Capture the cell that displays the provided text and extract its (X, Y) central coordinate. 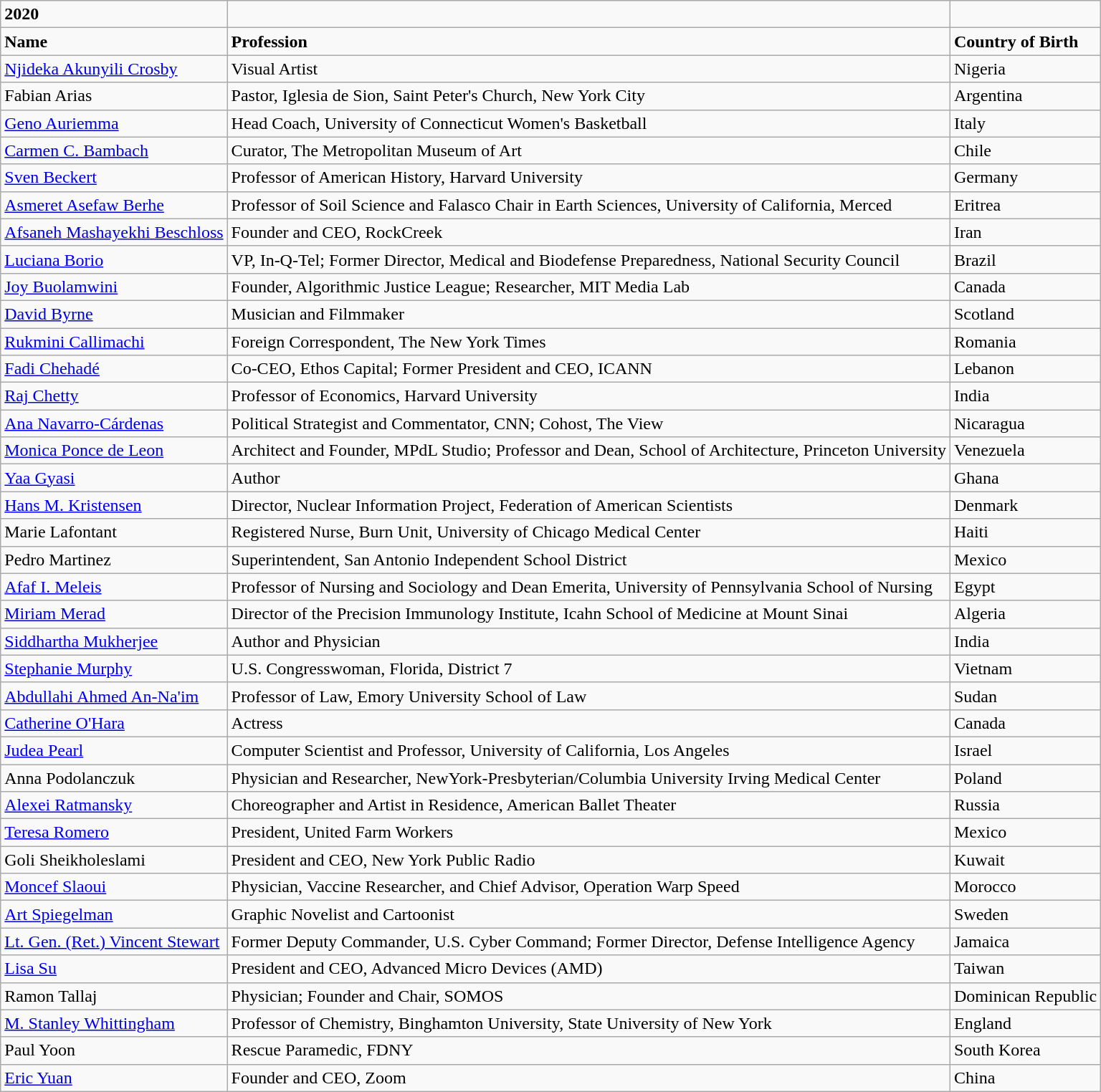
Anna Podolanczuk (114, 777)
Miriam Merad (114, 614)
Fabian Arias (114, 96)
Professor of Economics, Harvard University (588, 396)
Joy Buolamwini (114, 287)
Musician and Filmmaker (588, 314)
Monica Ponce de Leon (114, 451)
Professor of Soil Science and Falasco Chair in Earth Sciences, University of California, Merced (588, 205)
Romania (1025, 342)
Author and Physician (588, 641)
Founder and CEO, RockCreek (588, 232)
Art Spiegelman (114, 914)
Iran (1025, 232)
Luciana Borio (114, 259)
VP, In-Q-Tel; Former Director, Medical and Biodefense Preparedness, National Security Council (588, 259)
Paul Yoon (114, 1050)
Lebanon (1025, 369)
U.S. Congresswoman, Florida, District 7 (588, 669)
England (1025, 1023)
2020 (114, 14)
Siddhartha Mukherjee (114, 641)
President, United Farm Workers (588, 833)
Asmeret Asefaw Berhe (114, 205)
Eritrea (1025, 205)
Former Deputy Commander, U.S. Cyber Command; Former Director, Defense Intelligence Agency (588, 942)
Njideka Akunyili Crosby (114, 69)
Poland (1025, 777)
Scotland (1025, 314)
Visual Artist (588, 69)
Israel (1025, 750)
Algeria (1025, 614)
Physician and Researcher, NewYork-Presbyterian/Columbia University Irving Medical Center (588, 777)
Director, Nuclear Information Project, Federation of American Scientists (588, 505)
Sweden (1025, 914)
Pedro Martinez (114, 560)
Yaa Gyasi (114, 478)
Nigeria (1025, 69)
Professor of Law, Emory University School of Law (588, 696)
Argentina (1025, 96)
Architect and Founder, MPdL Studio; Professor and Dean, School of Architecture, Princeton University (588, 451)
Head Coach, University of Connecticut Women's Basketball (588, 123)
Germany (1025, 178)
Professor of American History, Harvard University (588, 178)
President and CEO, New York Public Radio (588, 860)
Moncef Slaoui (114, 887)
Professor of Chemistry, Binghamton University, State University of New York (588, 1023)
Hans M. Kristensen (114, 505)
Jamaica (1025, 942)
Country of Birth (1025, 42)
Raj Chetty (114, 396)
Alexei Ratmansky (114, 805)
Graphic Novelist and Cartoonist (588, 914)
Denmark (1025, 505)
Stephanie Murphy (114, 669)
Founder, Algorithmic Justice League; Researcher, MIT Media Lab (588, 287)
China (1025, 1078)
Rukmini Callimachi (114, 342)
Author (588, 478)
Venezuela (1025, 451)
Lisa Su (114, 969)
Profession (588, 42)
Choreographer and Artist in Residence, American Ballet Theater (588, 805)
Superintendent, San Antonio Independent School District (588, 560)
David Byrne (114, 314)
Ana Navarro-Cárdenas (114, 423)
Vietnam (1025, 669)
Sven Beckert (114, 178)
Dominican Republic (1025, 996)
Carmen C. Bambach (114, 150)
Rescue Paramedic, FDNY (588, 1050)
Goli Sheikholeslami (114, 860)
Eric Yuan (114, 1078)
Taiwan (1025, 969)
Haiti (1025, 532)
President and CEO, Advanced Micro Devices (AMD) (588, 969)
Brazil (1025, 259)
Judea Pearl (114, 750)
Co-CEO, Ethos Capital; Former President and CEO, ICANN (588, 369)
Foreign Correspondent, The New York Times (588, 342)
Geno Auriemma (114, 123)
Sudan (1025, 696)
Morocco (1025, 887)
Actress (588, 723)
Ghana (1025, 478)
Lt. Gen. (Ret.) Vincent Stewart (114, 942)
Egypt (1025, 587)
Ramon Tallaj (114, 996)
Afsaneh Mashayekhi Beschloss (114, 232)
Founder and CEO, Zoom (588, 1078)
Catherine O'Hara (114, 723)
South Korea (1025, 1050)
Russia (1025, 805)
Computer Scientist and Professor, University of California, Los Angeles (588, 750)
Curator, The Metropolitan Museum of Art (588, 150)
Afaf I. Meleis (114, 587)
Fadi Chehadé (114, 369)
Director of the Precision Immunology Institute, Icahn School of Medicine at Mount Sinai (588, 614)
Abdullahi Ahmed An-Na'im (114, 696)
Political Strategist and Commentator, CNN; Cohost, The View (588, 423)
Physician; Founder and Chair, SOMOS (588, 996)
Chile (1025, 150)
Teresa Romero (114, 833)
Pastor, Iglesia de Sion, Saint Peter's Church, New York City (588, 96)
Kuwait (1025, 860)
Name (114, 42)
Registered Nurse, Burn Unit, University of Chicago Medical Center (588, 532)
Professor of Nursing and Sociology and Dean Emerita, University of Pennsylvania School of Nursing (588, 587)
Physician, Vaccine Researcher, and Chief Advisor, Operation Warp Speed (588, 887)
Nicaragua (1025, 423)
M. Stanley Whittingham (114, 1023)
Marie Lafontant (114, 532)
Italy (1025, 123)
